Search for the cell housing the specified text and yield its [x, y] center coordinate. 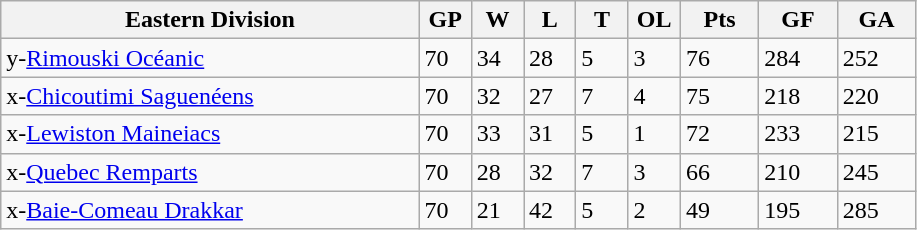
GP [445, 20]
285 [876, 210]
L [550, 20]
W [497, 20]
210 [798, 172]
33 [497, 134]
233 [798, 134]
T [602, 20]
218 [798, 96]
49 [719, 210]
195 [798, 210]
Pts [719, 20]
245 [876, 172]
31 [550, 134]
34 [497, 58]
215 [876, 134]
Eastern Division [210, 20]
72 [719, 134]
42 [550, 210]
21 [497, 210]
284 [798, 58]
x-Baie-Comeau Drakkar [210, 210]
4 [654, 96]
GF [798, 20]
OL [654, 20]
x-Chicoutimi Saguenéens [210, 96]
27 [550, 96]
1 [654, 134]
76 [719, 58]
66 [719, 172]
2 [654, 210]
GA [876, 20]
x-Quebec Remparts [210, 172]
75 [719, 96]
220 [876, 96]
y-Rimouski Océanic [210, 58]
252 [876, 58]
x-Lewiston Maineiacs [210, 134]
